Detect which cell encompasses the target text, then output its [X, Y] center coordinate. 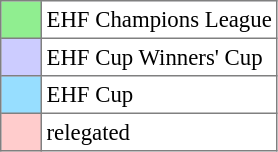
relegated [159, 132]
EHF Cup [159, 95]
EHF Champions League [159, 20]
EHF Cup Winners' Cup [159, 57]
